Capture the cell that displays the provided text and extract its [x, y] central coordinate. 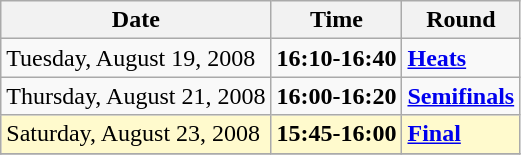
Tuesday, August 19, 2008 [136, 58]
16:00-16:20 [336, 96]
Semifinals [461, 96]
Round [461, 20]
15:45-16:00 [336, 134]
Heats [461, 58]
Final [461, 134]
Date [136, 20]
16:10-16:40 [336, 58]
Saturday, August 23, 2008 [136, 134]
Thursday, August 21, 2008 [136, 96]
Time [336, 20]
